Capture the cell that displays the provided text and extract its (x, y) central coordinate. 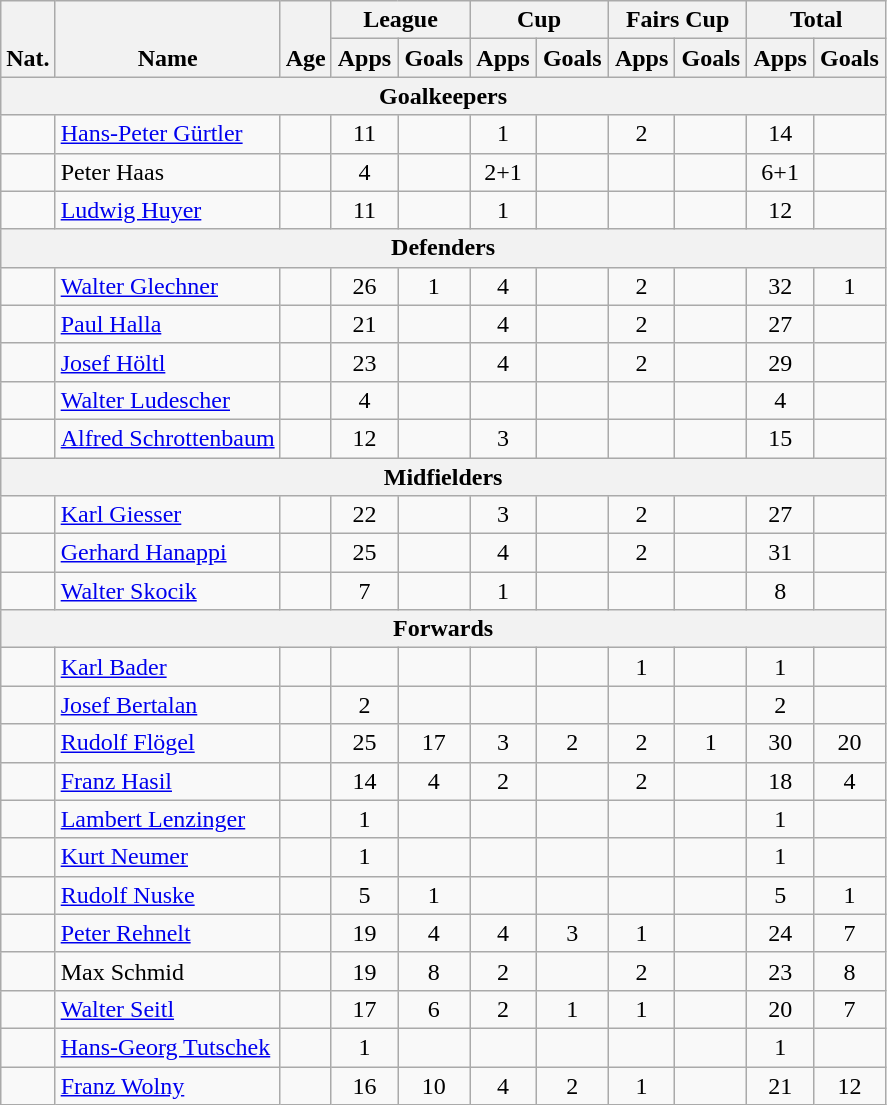
Walter Seitl (168, 1009)
Alfred Schrottenbaum (168, 438)
Age (306, 39)
Goalkeepers (444, 96)
Peter Haas (168, 172)
Total (816, 20)
Cup (540, 20)
31 (780, 553)
26 (364, 286)
15 (780, 438)
22 (364, 515)
Defenders (444, 248)
Gerhard Hanappi (168, 553)
29 (780, 362)
6+1 (780, 172)
6 (434, 1009)
Name (168, 39)
Hans-Peter Gürtler (168, 134)
2+1 (504, 172)
Karl Bader (168, 667)
Lambert Lenzinger (168, 819)
Rudolf Nuske (168, 895)
10 (434, 1085)
Forwards (444, 629)
Nat. (28, 39)
Rudolf Flögel (168, 743)
Josef Höltl (168, 362)
Hans-Georg Tutschek (168, 1047)
32 (780, 286)
Franz Hasil (168, 781)
Max Schmid (168, 971)
Walter Skocik (168, 591)
30 (780, 743)
18 (780, 781)
Franz Wolny (168, 1085)
Karl Giesser (168, 515)
16 (364, 1085)
Midfielders (444, 477)
24 (780, 933)
Walter Glechner (168, 286)
Kurt Neumer (168, 857)
Peter Rehnelt (168, 933)
League (400, 20)
Josef Bertalan (168, 705)
Ludwig Huyer (168, 210)
Walter Ludescher (168, 400)
Paul Halla (168, 324)
Fairs Cup (678, 20)
